Output the (x, y) coordinate of the center of the cell containing the given text.  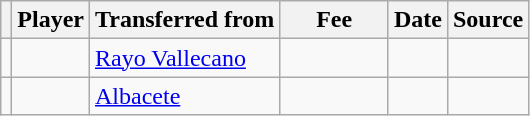
Fee (334, 20)
Player (51, 20)
Transferred from (185, 20)
Rayo Vallecano (185, 58)
Albacete (185, 96)
Date (418, 20)
Source (488, 20)
